Identify which cell holds the provided text, then report its (X, Y) central coordinate. 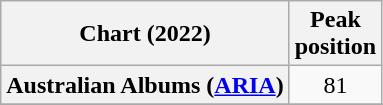
81 (335, 85)
Australian Albums (ARIA) (145, 85)
Chart (2022) (145, 34)
Peakposition (335, 34)
